Identify which cell holds the provided text, then report its [X, Y] central coordinate. 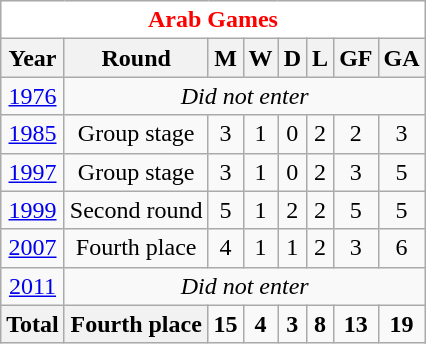
1985 [33, 134]
1999 [33, 210]
Second round [136, 210]
GA [402, 58]
Round [136, 58]
8 [320, 324]
19 [402, 324]
Year [33, 58]
M [226, 58]
1976 [33, 96]
W [260, 58]
Total [33, 324]
13 [356, 324]
Arab Games [213, 20]
L [320, 58]
6 [402, 248]
2011 [33, 286]
15 [226, 324]
2007 [33, 248]
D [292, 58]
1997 [33, 172]
GF [356, 58]
